Output the [X, Y] coordinate of the center of the cell containing the given text.  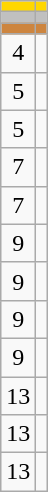
4 [18, 53]
